For the text-containing cell, return its midpoint in (X, Y) coordinate format. 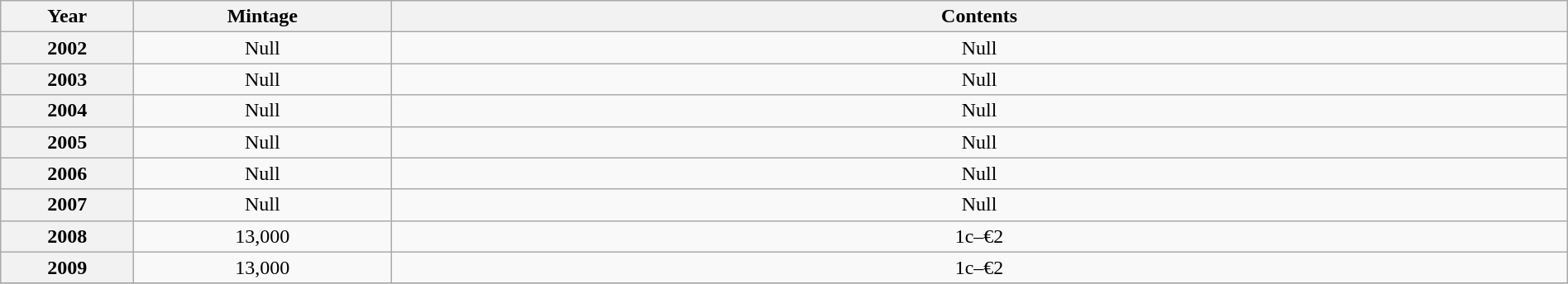
2004 (68, 111)
2009 (68, 267)
2003 (68, 79)
Mintage (263, 17)
2005 (68, 142)
2006 (68, 173)
Contents (979, 17)
Year (68, 17)
2002 (68, 48)
2008 (68, 236)
2007 (68, 205)
